Scan for the cell matching the given text and deliver its [X, Y] coordinate at center. 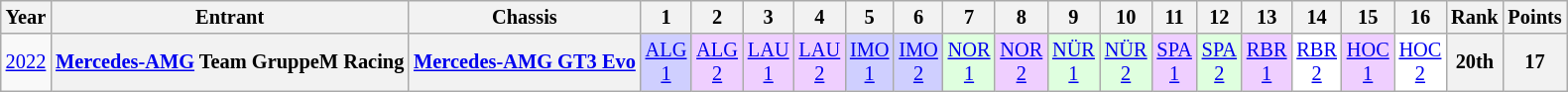
IMO2 [918, 62]
ALG1 [666, 62]
Rank [1474, 17]
NOR2 [1022, 62]
4 [819, 17]
16 [1420, 17]
Year [26, 17]
14 [1316, 17]
SPA2 [1220, 62]
10 [1127, 17]
Mercedes-AMG Team GruppeM Racing [230, 62]
NÜR2 [1127, 62]
LAU1 [769, 62]
7 [970, 17]
12 [1220, 17]
8 [1022, 17]
1 [666, 17]
ALG2 [717, 62]
LAU2 [819, 62]
15 [1369, 17]
20th [1474, 62]
Chassis [525, 17]
5 [869, 17]
IMO1 [869, 62]
Mercedes-AMG GT3 Evo [525, 62]
SPA1 [1174, 62]
11 [1174, 17]
9 [1073, 17]
NOR1 [970, 62]
NÜR1 [1073, 62]
2022 [26, 62]
13 [1266, 17]
Points [1535, 17]
HOC1 [1369, 62]
3 [769, 17]
RBR2 [1316, 62]
HOC2 [1420, 62]
Entrant [230, 17]
RBR1 [1266, 62]
2 [717, 17]
6 [918, 17]
17 [1535, 62]
